Capture the cell that displays the provided text and extract its [x, y] central coordinate. 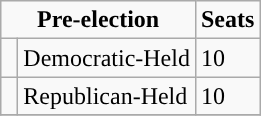
Seats [227, 20]
Republican-Held [107, 96]
Pre-election [98, 20]
Democratic-Held [107, 58]
